Pinpoint the cell where the given text exists, returning its (x, y) midpoint coordinate. 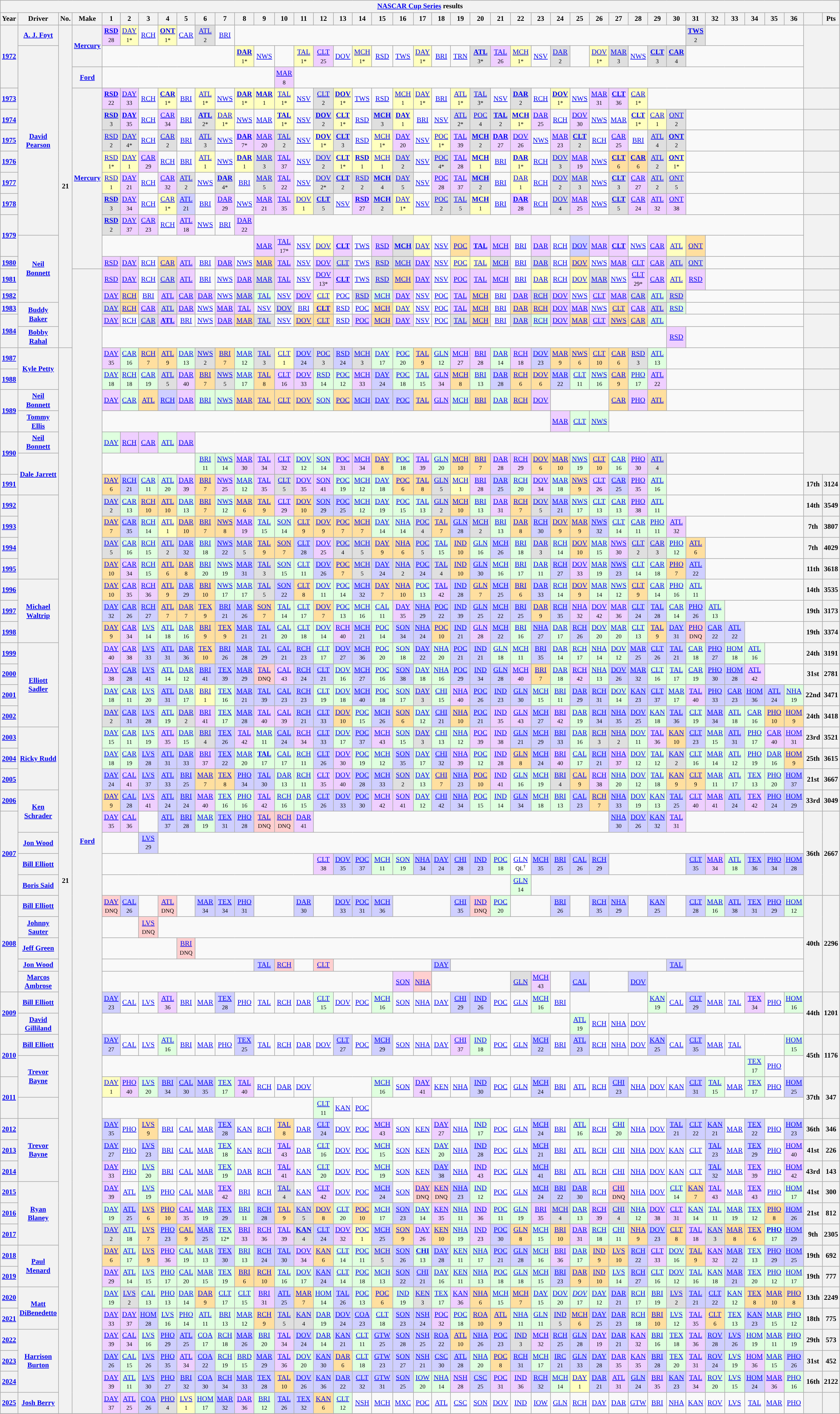
BRI31 (264, 1298)
David Gilliland (38, 1024)
DOV27 (343, 653)
BRI1 (206, 695)
BRI9 (206, 632)
DAY25 (599, 1319)
SON28 (403, 1340)
KAN24 (323, 1277)
RCH6 (521, 379)
COA30 (206, 1382)
CHI42 (441, 801)
8 (244, 19)
CAL13 (148, 1298)
MAR13 (206, 1255)
33 (734, 19)
HOM31 (794, 738)
25 (580, 19)
NWS2 (206, 358)
692 (831, 1255)
KAN2 (676, 758)
GLN24 (638, 1382)
2016 (9, 1213)
3124 (831, 485)
IND34 (480, 674)
NHA39 (461, 758)
KENDNQ (441, 1192)
DOV19 (638, 801)
IND12 (480, 1192)
2000 (9, 674)
DAY22 (423, 653)
TEX25 (244, 1045)
22 (521, 19)
TRN (461, 57)
37th (813, 1098)
CLT37 (657, 695)
Johnny Sauter (38, 927)
Dale Jarrett (38, 474)
1999 (9, 653)
CHI35 (461, 906)
2249 (831, 1298)
RCH28 (264, 1213)
IND41 (501, 780)
NHA26 (480, 1340)
DAY23 (111, 1003)
ATL20 (168, 485)
1983 (9, 309)
6 (206, 19)
NSH24 (423, 1319)
IND26 (480, 1003)
2 (129, 19)
TAL11 (715, 1213)
2667 (831, 853)
POC29 (461, 674)
LVS29 (148, 843)
CAL36 (129, 822)
DOV13* (323, 280)
TEX43 (755, 1192)
PHO23 (168, 1235)
LVS37 (148, 780)
DAR4* (225, 183)
IND18 (480, 1045)
1988 (9, 379)
2012 (9, 1129)
MAR41 (715, 801)
DOV8 (323, 1213)
TAL25 (676, 801)
ATL12 (734, 758)
KAN3 (715, 1235)
ROV (715, 1403)
DAR41 (304, 822)
POC2 (441, 204)
DOV5 (541, 506)
TEX12* (225, 1235)
Paul Menard (38, 1266)
2003 (9, 738)
PHO4 (168, 1403)
KEN10 (441, 1235)
IND19 (403, 1298)
2023 (9, 1361)
CAR4 (676, 57)
Boris Said (38, 885)
PHO20 (774, 780)
GTW25 (382, 1340)
POC8 (501, 1361)
IND35 (501, 716)
MAR16 (715, 906)
ATLDNQ (168, 906)
PHO11 (657, 527)
CAL41 (129, 780)
29 (657, 19)
31 (696, 19)
Bobby Rahal (38, 337)
HOM14 (323, 1298)
IND43 (480, 1171)
CHI23 (619, 1087)
ROV20 (715, 1382)
MAR1 (264, 99)
BRIDNQ (186, 948)
2014 (9, 1171)
ATL34 (186, 1361)
DAY41 (423, 1087)
2007 (9, 853)
NHA40 (461, 695)
ATL23 (580, 1045)
CAR31 (129, 716)
MAR18 (560, 485)
RSD14 (323, 379)
NWS23 (619, 569)
IND17 (480, 1129)
CLT12 (343, 1403)
BRI23 (560, 1277)
POC3 (323, 358)
LVS23 (148, 1150)
CAR32 (168, 183)
3049 (831, 801)
POC32 (441, 1319)
POC24 (423, 569)
SON17 (403, 695)
ROV24 (715, 1361)
SON27 (403, 1361)
NHA16 (441, 674)
3521 (831, 738)
ATL36 (168, 1003)
Matt DiBenedetto (38, 1308)
GLN25 (480, 611)
PHO14 (186, 1319)
RCHDNQ (284, 822)
25th (813, 758)
45th (813, 1055)
23rd (813, 738)
POC5 (423, 548)
NSH25 (423, 1340)
POC25 (343, 506)
LVS33 (148, 653)
NWS14 (225, 464)
CAR1 (657, 120)
CAR29 (148, 162)
Harrison Burton (38, 1361)
CLT23 (696, 738)
TAL10 (284, 1382)
DOV4 (560, 204)
Ryan Blaney (38, 1213)
775 (831, 1319)
DAR3 (541, 548)
CLT27 (343, 1045)
2122 (831, 1382)
1987 (9, 358)
ATL38 (734, 906)
1 (111, 19)
IOW (541, 1403)
RSD1* (111, 162)
DAY29 (111, 1277)
PHO33 (715, 695)
GLN11 (541, 1319)
PHO36 (168, 1255)
347 (831, 1098)
CAL15 (129, 1361)
NSH21 (423, 1361)
BRI19 (657, 1298)
HOM40 (794, 1150)
ATL35 (168, 738)
CAL19 (186, 1255)
RCH22 (638, 1255)
30 (676, 19)
CLT40 (696, 801)
17th (813, 485)
12 (323, 19)
TEX30 (225, 1255)
HOM23 (794, 1129)
DAR11 (541, 569)
11 (304, 19)
GTW31 (382, 1382)
TEX36 (755, 864)
10 (284, 19)
CHI15 (441, 695)
ROA22 (441, 1340)
DOV3 (560, 162)
TAL32 (715, 1171)
CAR40 (774, 738)
SON18 (403, 653)
MCH34 (362, 464)
RCH3 (599, 738)
MCH41 (541, 1171)
2024 (9, 1382)
Ricky Rudd (38, 758)
29th (813, 1340)
NSH28 (461, 1382)
CHI4 (619, 1213)
2008 (9, 944)
2781 (831, 674)
KAN35 (638, 1361)
RCH20 (521, 485)
POC1* (441, 141)
GLN19 (521, 1213)
1974 (9, 120)
MCH35 (541, 864)
CAR2 (168, 141)
573 (831, 1340)
HOM18 (734, 653)
BRI17 (521, 569)
3618 (831, 569)
POC22 (441, 611)
DOV18 (343, 695)
BRI42 (560, 716)
TAL41 (284, 1171)
TAL13 (423, 506)
GLN43 (521, 716)
NHA37 (619, 758)
BRI32 (186, 1382)
NHA35 (619, 716)
HOM15 (794, 1045)
Pts (831, 19)
NHA33 (619, 801)
3549 (831, 506)
Ken Schrader (38, 811)
MAR6 (244, 506)
CAR26 (129, 611)
RCH39 (599, 1213)
COA17 (206, 1340)
ATL33 (168, 780)
CAL24 (284, 738)
1998 (9, 632)
TAL7 (441, 527)
BRI22 (560, 1192)
DAR27 (501, 141)
NHA27 (541, 632)
5 (186, 19)
1978 (9, 204)
28 (638, 19)
2017 (9, 1235)
RCH38 (599, 780)
CAR24 (638, 204)
RCH26 (580, 632)
Make (87, 19)
NWS30 (619, 548)
KEN35 (441, 1213)
GLN14 (521, 885)
3 (148, 19)
KAN10 (676, 738)
24 (560, 19)
POC26 (480, 695)
143 (831, 1171)
GLN12 (441, 358)
LVS1 (186, 1403)
TEX26 (225, 738)
TAL22 (284, 183)
ATL3* (480, 57)
1979 (9, 236)
2025 (9, 1403)
GLN2 (441, 506)
KAN30 (323, 1361)
ROV28 (715, 1340)
1995 (9, 569)
LVS10 (619, 1255)
Tommy Ellis (38, 422)
17 (423, 19)
CHI37 (461, 1045)
1976 (9, 162)
COA26 (148, 1403)
346 (831, 1129)
BRI36 (560, 1255)
2305 (831, 1235)
226 (831, 1150)
SON34 (403, 632)
9 (264, 19)
DAR35 (619, 1361)
LVS12 (676, 1319)
2015 (9, 1192)
GLN20 (441, 464)
1989 (9, 411)
BRD15 (244, 1361)
MCH13 (382, 1277)
TAL3* (480, 99)
3191 (831, 653)
TEX6 (755, 1235)
HOM37 (794, 780)
1996 (9, 590)
DAR6 (343, 1361)
HOM24 (755, 1382)
13 (343, 19)
1975 (9, 141)
GLN7 (480, 590)
1992 (9, 506)
RCH30 (541, 527)
DAY31 (676, 632)
DOV32 (343, 1235)
26 (599, 19)
POC4* (441, 162)
CLT42 (323, 1192)
3418 (831, 716)
1176 (831, 1055)
CLT1 (284, 358)
36 (794, 19)
SON6 (403, 716)
2006 (9, 801)
CHI28 (461, 864)
2296 (831, 944)
IND (521, 1403)
3471 (831, 695)
COA22 (206, 1361)
NHA9 (638, 1235)
18 (441, 19)
35 (774, 19)
MAR33 (244, 1382)
ATL3 (206, 141)
NWS6 (580, 358)
INDDNQ (480, 906)
CAL39 (284, 716)
CAR22 (715, 632)
2022 (9, 1340)
4029 (831, 548)
2001 (9, 695)
2018 (9, 1255)
HOM42 (794, 1171)
CLT36 (619, 99)
18th (813, 1319)
HOM26 (794, 1213)
A. J. Foyt (38, 35)
SON35 (403, 758)
TEX32 (304, 1403)
CSC (461, 1403)
1993 (9, 527)
2005 (9, 780)
CAR28 (129, 674)
34 (755, 19)
1201 (831, 1013)
Elliott Sadler (38, 685)
CLT38 (323, 864)
40th (813, 944)
LVSDNQ (148, 927)
TAL12 (657, 758)
MAR35 (206, 1087)
1990 (9, 453)
DAY32 (111, 611)
NSH (362, 1403)
MCH42 (382, 801)
NWS8 (225, 527)
KAN5 (304, 1213)
SON38 (403, 674)
DOV1 (304, 204)
16 (403, 19)
Year (9, 19)
1997 (9, 611)
CAR38 (129, 653)
IRC21 (560, 1361)
MXC (403, 1403)
TAL14 (284, 611)
Kyle Petty (38, 369)
Buddy Baker (38, 314)
CAL28 (129, 801)
22nd (813, 695)
KAN7 (696, 1192)
DOV7 (323, 611)
RSD22 (111, 99)
IND14 (501, 801)
3615 (831, 758)
2009 (9, 1013)
NWS32 (599, 527)
MAR23 (560, 141)
DOV2* (323, 183)
2010 (9, 1055)
NHA32 (580, 611)
2004 (9, 758)
DAY8 (382, 464)
16th (813, 1382)
BRI37 (206, 758)
IOW20 (423, 1382)
NHA24 (423, 632)
CHIDNQ (619, 1192)
1994 (9, 548)
IND9 (599, 1255)
SON19 (403, 864)
KEN3 (423, 1298)
GTW (638, 1403)
LVS7 (148, 1235)
CAL43 (284, 674)
DAY21 (129, 183)
DAR7 (186, 611)
1984 (9, 331)
CAL34 (129, 1340)
1972 (9, 57)
GLN21 (521, 738)
HOM19 (755, 1340)
POC16 (382, 674)
PHO7 (676, 569)
DOV42 (599, 611)
KAN12 (734, 1298)
DOV40 (343, 780)
ATL21 (186, 204)
Driver (38, 19)
44th (813, 1013)
2011 (9, 1098)
ATL7 (168, 611)
CSC30 (441, 1361)
POC23 (501, 1340)
2019 (9, 1277)
11th (813, 569)
3667 (831, 780)
CHI29 (461, 1003)
BRI24 (186, 801)
IND30 (480, 1087)
NWS9 (580, 485)
COA23 (362, 1319)
NHA17 (480, 1255)
GLN5 (441, 485)
SON9 (403, 1235)
PHO38 (638, 506)
TAL17* (284, 246)
CHI32 (441, 758)
ONT38 (676, 204)
PHO13 (168, 1298)
LVS6 (148, 1213)
CLT29* (638, 280)
1980 (9, 262)
CHI11 (619, 1235)
KAN14 (696, 1213)
27 (619, 19)
2013 (9, 1150)
CLT21 (323, 674)
RCH25 (560, 1340)
20 (480, 19)
CAL21 (284, 653)
19 (461, 19)
4 (168, 19)
3374 (831, 632)
13th (813, 1298)
RCH16 (284, 801)
1973 (9, 99)
ATL37 (168, 822)
POC39 (480, 738)
CAR3 (657, 548)
14 (362, 19)
RCH40 (343, 632)
3535 (831, 590)
DAY16 (441, 1277)
NWS22 (225, 548)
TEX12 (755, 1213)
RCH9 (264, 1319)
PHO31 (244, 906)
2020 (9, 1298)
1977 (9, 183)
RSD24 (343, 358)
RCH42 (580, 674)
TAL23 (715, 1150)
MCH6 (580, 1319)
CAL30 (186, 1087)
TAL29 (264, 653)
CAL35 (186, 1213)
CAL11 (382, 611)
RCH19 (225, 1361)
DAR23 (619, 1319)
Michael Waltrip (38, 611)
DAR40 (186, 379)
HOM16 (794, 1003)
CAR27 (638, 183)
NWS25 (225, 485)
ATL28 (461, 1361)
Josh Berry (38, 1403)
DAY13 (423, 780)
POC1 (362, 1235)
NWS5 (225, 379)
CAR9 (619, 379)
DAY40 (111, 653)
SON2 (403, 780)
CLT25 (323, 57)
3807 (831, 527)
NHA30 (619, 822)
KAN13 (657, 801)
IND38 (501, 738)
43rd (813, 1171)
ONT5 (676, 183)
1981 (9, 280)
NASCAR Cup Series results (420, 6)
DAR32 (186, 548)
CHI20 (619, 1129)
32 (715, 19)
BRI34 (168, 1087)
TEX10 (206, 653)
DAR7* (244, 141)
33rd (813, 801)
RCH32 (541, 1382)
MCH18 (541, 801)
RSD28 (111, 35)
DAR10 (186, 527)
IND3 (521, 1340)
PHODNQ (696, 632)
PHO28 (244, 822)
15 (382, 19)
BRI12 (264, 1403)
David Pearson (38, 141)
ROA10 (480, 1319)
MAR30 (244, 464)
ATL42 (755, 674)
23 (541, 19)
DAY4* (129, 141)
NWS16 (599, 379)
DAR39 (186, 485)
CHI7 (441, 780)
SON29 (323, 506)
MAR40 (206, 801)
DAR12 (186, 674)
9th (813, 1235)
300 (831, 1192)
PHO40 (129, 1087)
3173 (831, 611)
SON26 (403, 1255)
MCH8 (461, 379)
777 (831, 1277)
DAR18 (560, 674)
BRI40 (560, 758)
IND5 (560, 1319)
812 (831, 1213)
MCH14 (560, 1382)
1982 (9, 296)
BRI21 (225, 611)
DAY34 (129, 204)
DOV38 (657, 1213)
LVS30 (148, 1382)
452 (831, 1361)
2002 (9, 716)
SON25 (403, 1382)
2021 (9, 1319)
IND39 (461, 611)
GLN33 (580, 1361)
No. (65, 19)
KAN19 (657, 1003)
Marcos Ambrose (38, 982)
TWS2 (696, 35)
CSC25 (480, 1382)
RSD27 (362, 204)
ATL5 (168, 379)
7 (225, 19)
GLNQL† (521, 864)
HOM12 (794, 906)
GTW23 (382, 1361)
PHO24 (774, 801)
Jeff Green (38, 948)
KAN9 (676, 780)
1991 (9, 485)
